Determine the [x, y] coordinate at the center of the cell enclosing the given text.  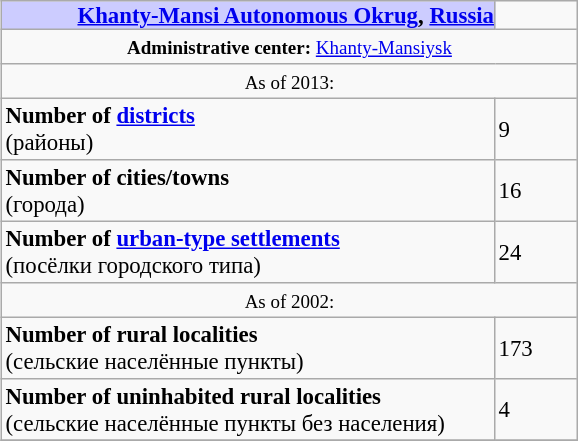
Administrative center: Khanty-Mansiysk [290, 46]
4 [536, 410]
24 [536, 252]
173 [536, 348]
Number of urban-type settlements(посёлки городского типа) [248, 252]
As of 2013: [290, 81]
Number of districts(районы) [248, 129]
As of 2002: [290, 300]
Number of rural localities(сельские населённые пункты) [248, 348]
Khanty-Mansi Autonomous Okrug, Russia [248, 15]
16 [536, 191]
9 [536, 129]
Number of cities/towns(города) [248, 191]
Number of uninhabited rural localities(сельские населённые пункты без населения) [248, 410]
